Locate the cell with the specified text and output its (X, Y) center coordinate. 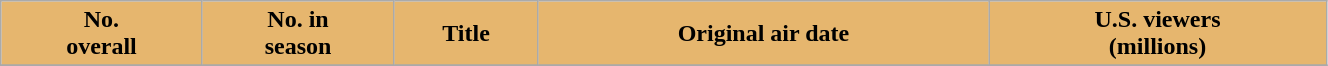
No. overall (102, 34)
Original air date (763, 34)
No. in season (298, 34)
Title (466, 34)
U.S. viewers(millions) (1158, 34)
